Provide the [x, y] coordinate of the cell's center where the given text is located.  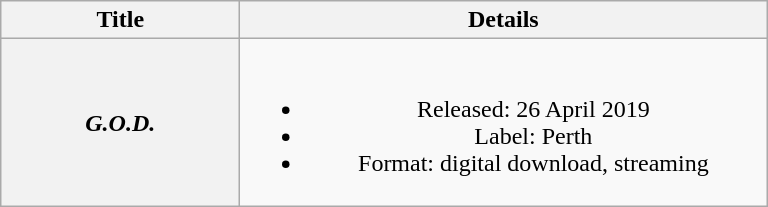
Details [504, 20]
Released: 26 April 2019Label: PerthFormat: digital download, streaming [504, 122]
Title [120, 20]
G.O.D. [120, 122]
